Identify which cell holds the provided text, then report its [X, Y] central coordinate. 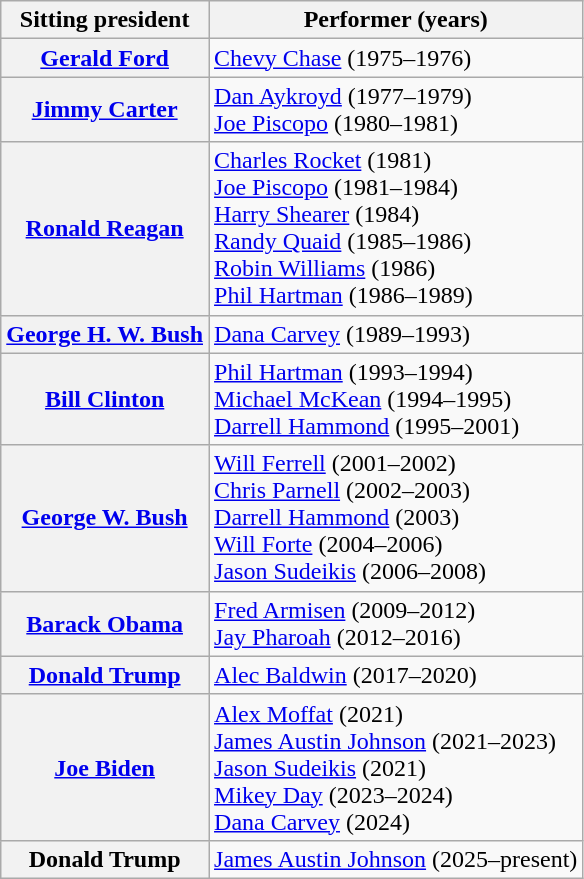
Phil Hartman (1993–1994)Michael McKean (1994–1995)Darrell Hammond (1995–2001) [396, 399]
Performer (years) [396, 20]
George H. W. Bush [105, 334]
Will Ferrell (2001–2002)Chris Parnell (2002–2003)Darrell Hammond (2003)Will Forte (2004–2006)Jason Sudeikis (2006–2008) [396, 518]
Ronald Reagan [105, 228]
Chevy Chase (1975–1976) [396, 58]
James Austin Johnson (2025–present) [396, 859]
Joe Biden [105, 767]
Barack Obama [105, 624]
Gerald Ford [105, 58]
Alec Baldwin (2017–2020) [396, 675]
Dan Aykroyd (1977–1979)Joe Piscopo (1980–1981) [396, 110]
Charles Rocket (1981)Joe Piscopo (1981–1984)Harry Shearer (1984)Randy Quaid (1985–1986)Robin Williams (1986)Phil Hartman (1986–1989) [396, 228]
George W. Bush [105, 518]
Sitting president [105, 20]
Dana Carvey (1989–1993) [396, 334]
Jimmy Carter [105, 110]
Alex Moffat (2021)James Austin Johnson (2021–2023)Jason Sudeikis (2021)Mikey Day (2023–2024)Dana Carvey (2024) [396, 767]
Bill Clinton [105, 399]
Fred Armisen (2009–2012)Jay Pharoah (2012–2016) [396, 624]
